Output the (x, y) coordinate of the center of the cell containing the given text.  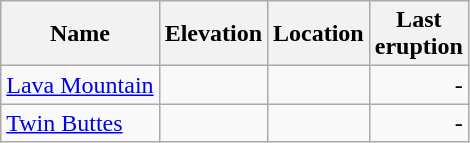
Location (319, 34)
Lasteruption (418, 34)
Elevation (213, 34)
Twin Buttes (80, 123)
Lava Mountain (80, 85)
Name (80, 34)
